Provide the (x, y) coordinate of the cell's center where the given text is located.  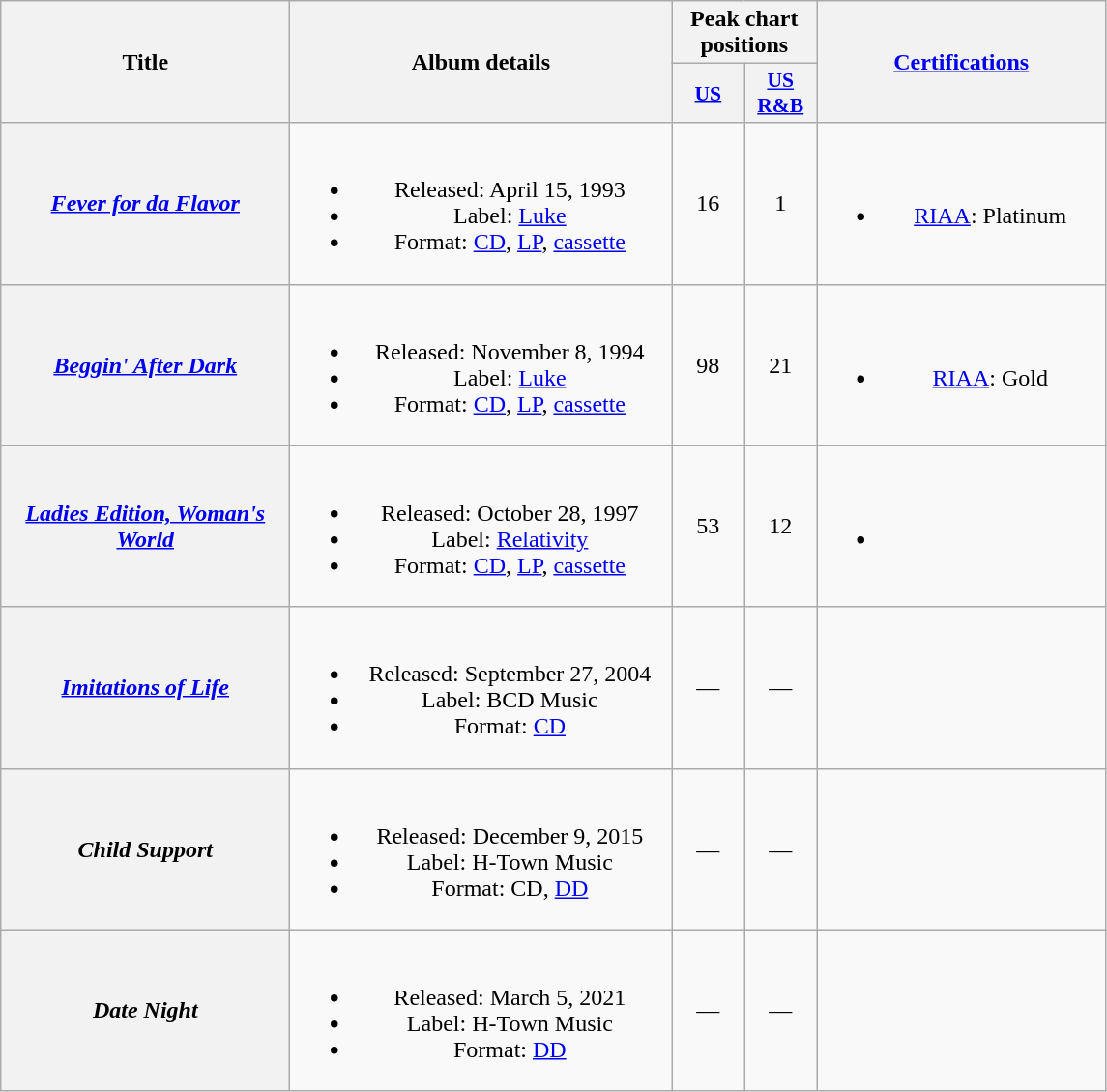
53 (708, 526)
Title (145, 62)
Released: October 28, 1997Label: RelativityFormat: CD, LP, cassette (481, 526)
Date Night (145, 1011)
Ladies Edition, Woman's World (145, 526)
Imitations of Life (145, 688)
12 (781, 526)
RIAA: Gold (961, 365)
1 (781, 203)
16 (708, 203)
Certifications (961, 62)
Beggin' After Dark (145, 365)
Released: December 9, 2015Label: H-Town MusicFormat: CD, DD (481, 848)
RIAA: Platinum (961, 203)
Released: March 5, 2021Label: H-Town MusicFormat: DD (481, 1011)
Album details (481, 62)
Released: April 15, 1993Label: LukeFormat: CD, LP, cassette (481, 203)
USR&B (781, 93)
98 (708, 365)
Released: November 8, 1994Label: LukeFormat: CD, LP, cassette (481, 365)
Released: September 27, 2004Label: BCD MusicFormat: CD (481, 688)
Child Support (145, 848)
US (708, 93)
Fever for da Flavor (145, 203)
Peak chart positions (744, 33)
21 (781, 365)
